Find where the given text appears and provide that cell's center as [X, Y] coordinate. 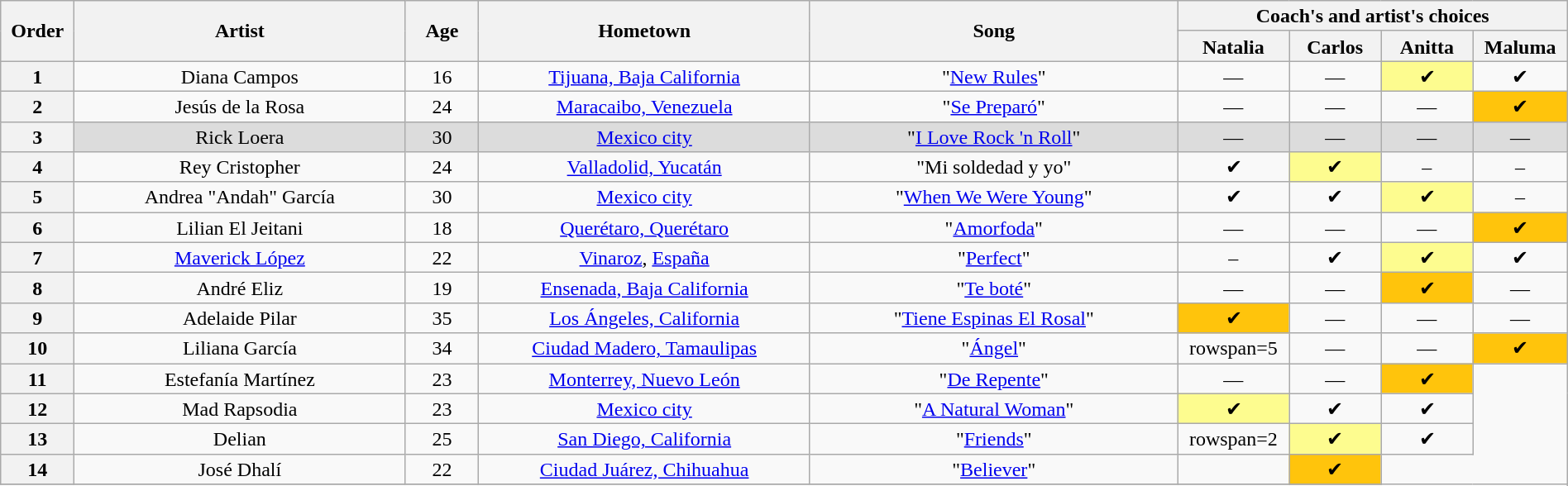
Anitta [1427, 46]
Tijuana, Baja California [644, 76]
Querétaro, Querétaro [644, 228]
7 [38, 258]
Mad Rapsodia [240, 408]
Song [994, 31]
Natalia [1233, 46]
Coach's and artist's choices [1373, 17]
Rey Cristopher [240, 167]
Ensenada, Baja California [644, 288]
4 [38, 167]
André Eliz [240, 288]
"New Rules" [994, 76]
Order [38, 31]
rowspan=2 [1233, 440]
14 [38, 469]
Diana Campos [240, 76]
San Diego, California [644, 440]
12 [38, 408]
Ciudad Juárez, Chihuahua [644, 469]
35 [442, 317]
11 [38, 379]
Artist [240, 31]
Carlos [1335, 46]
"Believer" [994, 469]
"Te boté" [994, 288]
"Amorfoda" [994, 228]
"Friends" [994, 440]
Ciudad Madero, Tamaulipas [644, 349]
Maracaibo, Venezuela [644, 106]
"Se Preparó" [994, 106]
34 [442, 349]
Valladolid, Yucatán [644, 167]
"Perfect" [994, 258]
Age [442, 31]
19 [442, 288]
Estefanía Martínez [240, 379]
18 [442, 228]
"A Natural Woman" [994, 408]
1 [38, 76]
Delian [240, 440]
Los Ángeles, California [644, 317]
Andrea "Andah" García [240, 197]
25 [442, 440]
Vinaroz, España [644, 258]
6 [38, 228]
10 [38, 349]
2 [38, 106]
Monterrey, Nuevo León [644, 379]
Lilian El Jeitani [240, 228]
"I Love Rock 'n Roll" [994, 137]
Rick Loera [240, 137]
16 [442, 76]
"When We Were Young" [994, 197]
3 [38, 137]
Hometown [644, 31]
"Mi soldedad y yo" [994, 167]
Liliana García [240, 349]
rowspan=5 [1233, 349]
Adelaide Pilar [240, 317]
8 [38, 288]
9 [38, 317]
"Ángel" [994, 349]
"Tiene Espinas El Rosal" [994, 317]
13 [38, 440]
Maverick López [240, 258]
José Dhalí [240, 469]
"De Repente" [994, 379]
Jesús de la Rosa [240, 106]
5 [38, 197]
Maluma [1520, 46]
